Search for the cell housing the specified text and yield its (x, y) center coordinate. 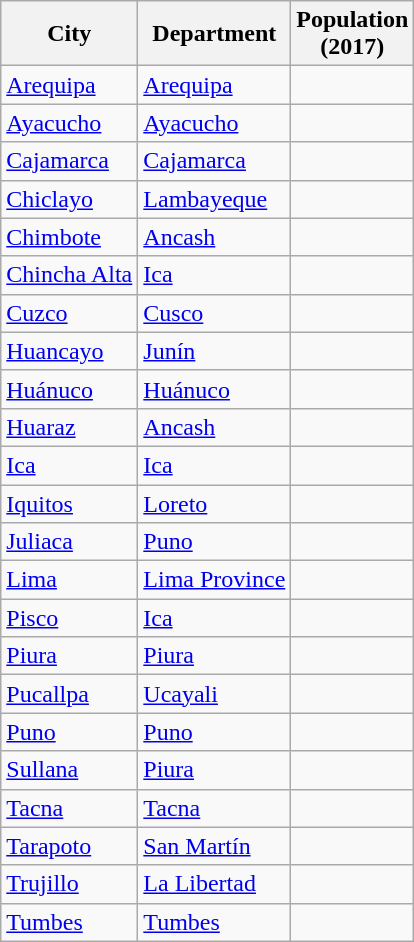
Ucayali (214, 694)
Pisco (70, 618)
La Libertad (214, 884)
Pucallpa (70, 694)
Trujillo (70, 884)
Huancayo (70, 351)
Iquitos (70, 503)
Cusco (214, 313)
Tarapoto (70, 846)
Population(2017) (352, 34)
Chimbote (70, 237)
Lambayeque (214, 199)
Chincha Alta (70, 275)
Juliaca (70, 542)
Sullana (70, 770)
Huaraz (70, 427)
Lima (70, 580)
Loreto (214, 503)
Cuzco (70, 313)
Junín (214, 351)
Lima Province (214, 580)
San Martín (214, 846)
Department (214, 34)
City (70, 34)
Chiclayo (70, 199)
